Return the (x, y) coordinate for the center point of the cell that contains the specified text.  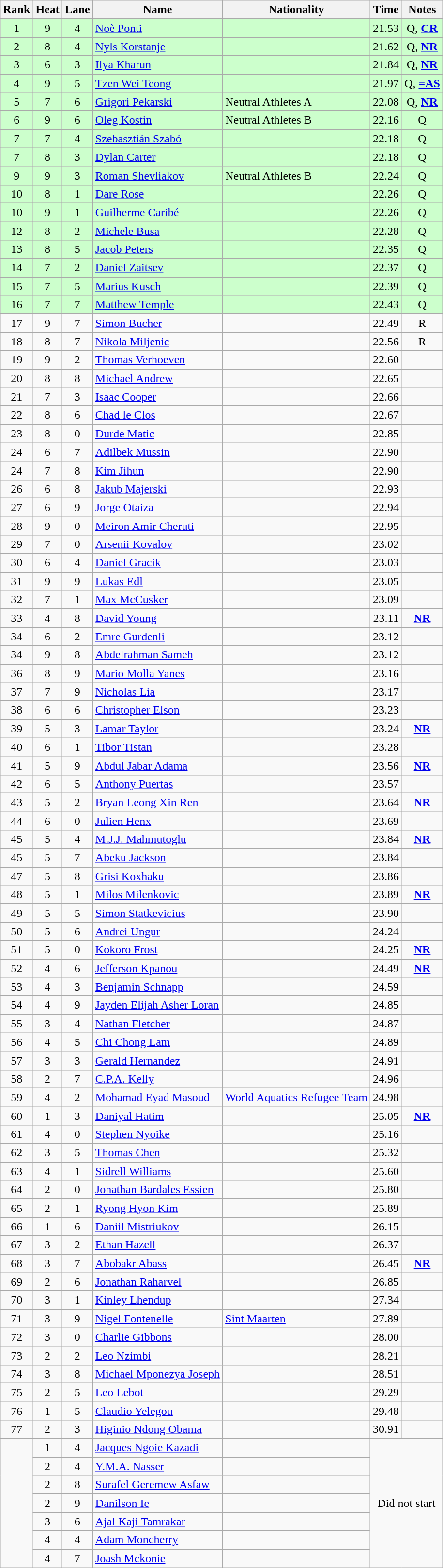
Jakub Majerski (157, 489)
23.16 (386, 673)
47 (16, 876)
51 (16, 950)
55 (16, 1024)
Marius Kusch (157, 286)
30 (16, 563)
22.24 (386, 175)
Kinley Lhendup (157, 1300)
Kim Jihun (157, 470)
Daniil Mistriukov (157, 1226)
22.28 (386, 231)
40 (16, 747)
Meiron Amir Cheruti (157, 526)
Daniel Zaitsev (157, 268)
Time (386, 10)
77 (16, 1429)
26.37 (386, 1245)
Daniel Gracik (157, 563)
62 (16, 1153)
Did not start (407, 1503)
74 (16, 1374)
24.25 (386, 950)
24.91 (386, 1060)
Nicholas Lia (157, 692)
22.37 (386, 268)
Notes (422, 10)
22.60 (386, 360)
Nyls Korstanje (157, 47)
52 (16, 968)
23.28 (386, 747)
Jonathan Raharvel (157, 1282)
69 (16, 1282)
Andrei Ungur (157, 931)
22.43 (386, 305)
41 (16, 765)
26.85 (386, 1282)
Jefferson Kpanou (157, 968)
22.49 (386, 323)
29.29 (386, 1392)
Nationality (296, 10)
21.97 (386, 83)
Bryan Leong Xin Ren (157, 802)
Emre Gurdenli (157, 637)
Chad le Clos (157, 415)
Name (157, 10)
23.90 (386, 913)
27 (16, 507)
Adilbek Mussin (157, 452)
42 (16, 784)
23.03 (386, 563)
39 (16, 729)
23.17 (386, 692)
24.24 (386, 931)
53 (16, 987)
25.80 (386, 1190)
29.48 (386, 1411)
Jayden Elijah Asher Loran (157, 1005)
26.15 (386, 1226)
44 (16, 821)
36 (16, 673)
20 (16, 378)
Benjamin Schnapp (157, 987)
57 (16, 1060)
22.35 (386, 249)
23 (16, 434)
38 (16, 710)
22.16 (386, 120)
Max McCusker (157, 600)
Sidrell Williams (157, 1171)
21 (16, 397)
23.23 (386, 710)
Abobakr Abass (157, 1263)
Gerald Hernandez (157, 1060)
25.16 (386, 1134)
Leo Nzimbi (157, 1355)
22.39 (386, 286)
24.89 (386, 1042)
24.87 (386, 1024)
64 (16, 1190)
26.45 (386, 1263)
Surafel Geremew Asfaw (157, 1485)
12 (16, 231)
50 (16, 931)
Simon Statkevicius (157, 913)
Anthony Puertas (157, 784)
Y.M.A. Nasser (157, 1466)
76 (16, 1411)
48 (16, 895)
23.57 (386, 784)
28 (16, 526)
56 (16, 1042)
24.49 (386, 968)
15 (16, 286)
Dylan Carter (157, 157)
Sint Maarten (296, 1319)
Thomas Chen (157, 1153)
17 (16, 323)
21.53 (386, 28)
Abeku Jackson (157, 858)
28.21 (386, 1355)
22 (16, 415)
27.89 (386, 1319)
19 (16, 360)
Oleg Kostin (157, 120)
75 (16, 1392)
Tzen Wei Teong (157, 83)
Ethan Hazell (157, 1245)
61 (16, 1134)
Michele Busa (157, 231)
32 (16, 600)
Ajal Kaji Tamrakar (157, 1521)
18 (16, 342)
Isaac Cooper (157, 397)
M.J.J. Mahmutoglu (157, 839)
22.08 (386, 102)
Q, =AS (422, 83)
23.69 (386, 821)
63 (16, 1171)
Thomas Verhoeven (157, 360)
Lamar Taylor (157, 729)
70 (16, 1300)
33 (16, 618)
Nigel Fontenelle (157, 1319)
Abdul Jabar Adama (157, 765)
25.32 (386, 1153)
Ryong Hyon Kim (157, 1208)
Danilson Ie (157, 1503)
Michael Andrew (157, 378)
22.67 (386, 415)
22.56 (386, 342)
Mohamad Eyad Masoud (157, 1097)
23.64 (386, 802)
66 (16, 1226)
22.66 (386, 397)
23.86 (386, 876)
Simon Bucher (157, 323)
Grisi Koxhaku (157, 876)
Jacques Ngoie Kazadi (157, 1448)
Szebasztián Szabó (157, 139)
25.60 (386, 1171)
31 (16, 581)
25.89 (386, 1208)
Charlie Gibbons (157, 1337)
C.P.A. Kelly (157, 1079)
Milos Milenkovic (157, 895)
Dare Rose (157, 194)
71 (16, 1319)
Q, CR (422, 28)
Jonathan Bardales Essien (157, 1190)
Jacob Peters (157, 249)
24.59 (386, 987)
30.91 (386, 1429)
Nathan Fletcher (157, 1024)
22.95 (386, 526)
28.51 (386, 1374)
23.02 (386, 544)
65 (16, 1208)
Heat (47, 10)
23.89 (386, 895)
27.34 (386, 1300)
Julien Henx (157, 821)
Michael Mponezya Joseph (157, 1374)
Lane (77, 10)
22.85 (386, 434)
67 (16, 1245)
73 (16, 1355)
Guilherme Caribé (157, 212)
37 (16, 692)
Mario Molla Yanes (157, 673)
World Aquatics Refugee Team (296, 1097)
David Young (157, 618)
Daniyal Hatim (157, 1116)
Chi Chong Lam (157, 1042)
28.00 (386, 1337)
24.98 (386, 1097)
22.65 (386, 378)
Neutral Athletes A (296, 102)
24.85 (386, 1005)
Nikola Miljenic (157, 342)
Matthew Temple (157, 305)
59 (16, 1097)
Adam Moncherry (157, 1540)
72 (16, 1337)
22.94 (386, 507)
29 (16, 544)
Lukas Edl (157, 581)
Leo Lebot (157, 1392)
58 (16, 1079)
Ilya Kharun (157, 65)
Rank (16, 10)
21.62 (386, 47)
Roman Shevliakov (157, 175)
Joash Mckonie (157, 1558)
Christopher Elson (157, 710)
68 (16, 1263)
Tibor Tistan (157, 747)
Noè Ponti (157, 28)
13 (16, 249)
22.93 (386, 489)
23.05 (386, 581)
54 (16, 1005)
Kokoro Frost (157, 950)
60 (16, 1116)
Higinio Ndong Obama (157, 1429)
14 (16, 268)
21.84 (386, 65)
Claudio Yelegou (157, 1411)
23.24 (386, 729)
Arsenii Kovalov (157, 544)
Abdelrahman Sameh (157, 655)
23.09 (386, 600)
23.11 (386, 618)
16 (16, 305)
24.96 (386, 1079)
43 (16, 802)
49 (16, 913)
23.56 (386, 765)
25.05 (386, 1116)
Grigori Pekarski (157, 102)
Durde Matic (157, 434)
Jorge Otaiza (157, 507)
26 (16, 489)
Stephen Nyoike (157, 1134)
